Detect which cell encompasses the target text, then output its (X, Y) center coordinate. 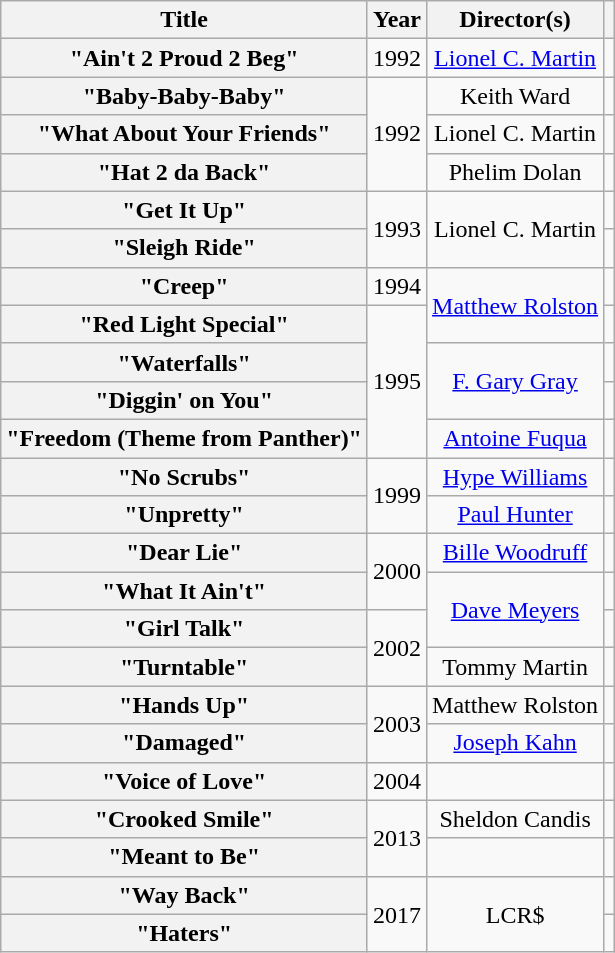
2000 (396, 572)
Bille Woodruff (516, 553)
1994 (396, 286)
Joseph Kahn (516, 743)
2002 (396, 648)
F. Gary Gray (516, 381)
"Diggin' on You" (184, 400)
1993 (396, 229)
LCR$ (516, 914)
"Waterfalls" (184, 362)
"Baby-Baby-Baby" (184, 96)
Keith Ward (516, 96)
"Voice of Love" (184, 781)
2013 (396, 838)
Dave Meyers (516, 610)
"Damaged" (184, 743)
"Red Light Special" (184, 324)
Year (396, 20)
"Get It Up" (184, 210)
"Girl Talk" (184, 629)
"What It Ain't" (184, 591)
2004 (396, 781)
"Hat 2 da Back" (184, 172)
"Haters" (184, 933)
2017 (396, 914)
Tommy Martin (516, 667)
2003 (396, 724)
"Hands Up" (184, 705)
"Meant to Be" (184, 857)
"What About Your Friends" (184, 134)
Paul Hunter (516, 515)
Phelim Dolan (516, 172)
Hype Williams (516, 477)
"Dear Lie" (184, 553)
Title (184, 20)
Director(s) (516, 20)
Antoine Fuqua (516, 438)
"Ain't 2 Proud 2 Beg" (184, 58)
Sheldon Candis (516, 819)
1999 (396, 496)
"Sleigh Ride" (184, 248)
"Crooked Smile" (184, 819)
"Freedom (Theme from Panther)" (184, 438)
"Creep" (184, 286)
"Unpretty" (184, 515)
1995 (396, 381)
"No Scrubs" (184, 477)
"Turntable" (184, 667)
"Way Back" (184, 895)
